Find where the given text appears and provide that cell's center as [x, y] coordinate. 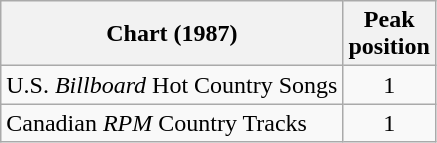
Chart (1987) [172, 34]
Canadian RPM Country Tracks [172, 123]
Peakposition [389, 34]
U.S. Billboard Hot Country Songs [172, 85]
